Detect which cell encompasses the target text, then output its [X, Y] center coordinate. 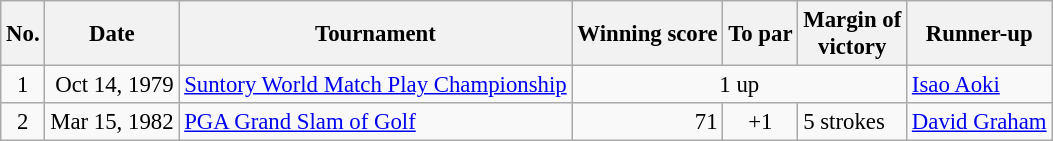
To par [760, 34]
Suntory World Match Play Championship [376, 85]
5 strokes [852, 122]
No. [23, 34]
Tournament [376, 34]
1 up [740, 85]
Date [112, 34]
71 [648, 122]
Isao Aoki [980, 85]
Margin ofvictory [852, 34]
PGA Grand Slam of Golf [376, 122]
+1 [760, 122]
Mar 15, 1982 [112, 122]
2 [23, 122]
Runner-up [980, 34]
1 [23, 85]
Winning score [648, 34]
Oct 14, 1979 [112, 85]
David Graham [980, 122]
